Extract the [X, Y] coordinate from the center of the cell holding the provided text.  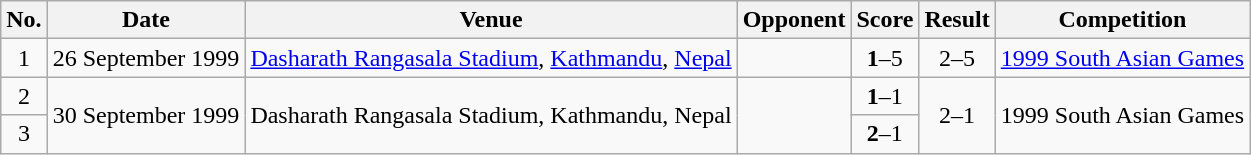
30 September 1999 [146, 115]
Competition [1122, 20]
1–1 [885, 96]
Venue [491, 20]
Date [146, 20]
Score [885, 20]
3 [24, 134]
2–5 [957, 58]
2 [24, 96]
No. [24, 20]
1 [24, 58]
Result [957, 20]
1–5 [885, 58]
Opponent [794, 20]
26 September 1999 [146, 58]
